Return (x, y) of the center of cell containing provided text 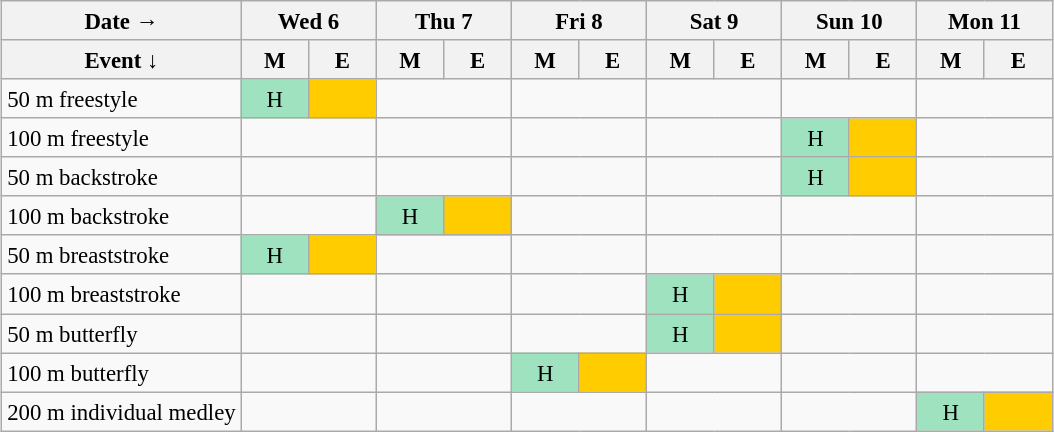
Sat 9 (714, 20)
50 m butterfly (122, 334)
Sun 10 (850, 20)
200 m individual medley (122, 412)
Mon 11 (984, 20)
100 m breaststroke (122, 294)
50 m backstroke (122, 176)
100 m freestyle (122, 138)
Fri 8 (578, 20)
100 m butterfly (122, 372)
50 m freestyle (122, 98)
Thu 7 (444, 20)
Wed 6 (308, 20)
Date → (122, 20)
100 m backstroke (122, 216)
Event ↓ (122, 60)
50 m breaststroke (122, 254)
